Provide the (X, Y) coordinate of the cell's center where the given text is located.  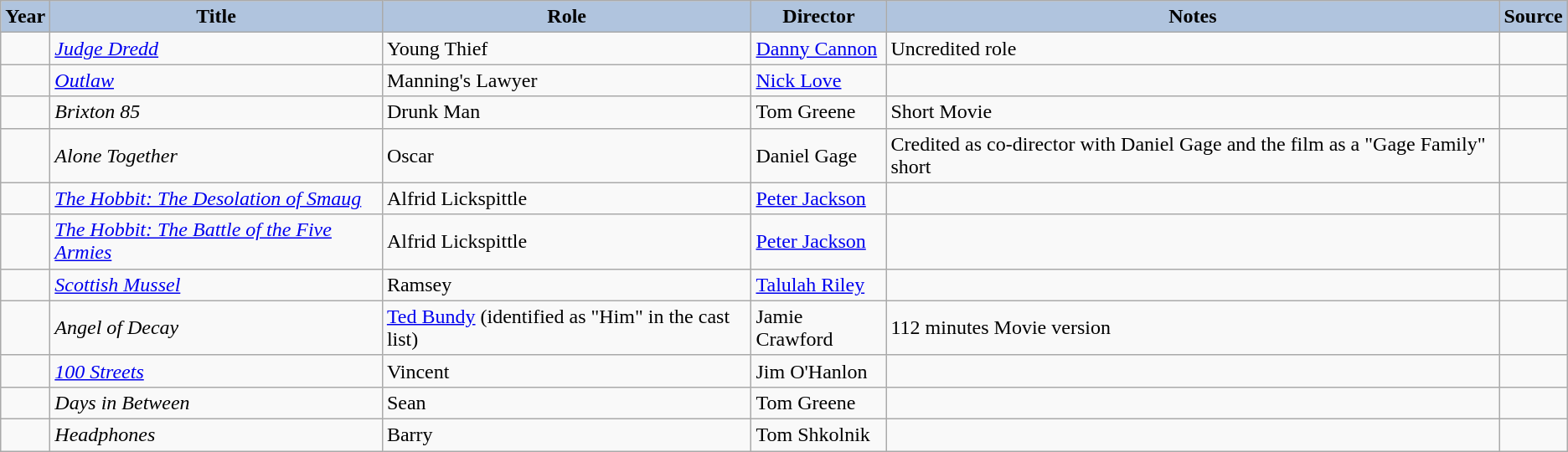
Jim O'Hanlon (819, 371)
Brixton 85 (216, 112)
Outlaw (216, 80)
Days in Between (216, 403)
100 Streets (216, 371)
Judge Dredd (216, 49)
Credited as co-director with Daniel Gage and the film as a "Gage Family" short (1193, 156)
Tom Shkolnik (819, 434)
The Hobbit: The Battle of the Five Armies (216, 241)
Oscar (566, 156)
Drunk Man (566, 112)
Uncredited role (1193, 49)
Talulah Riley (819, 285)
Barry (566, 434)
Year (25, 17)
112 minutes Movie version (1193, 328)
Scottish Mussel (216, 285)
Notes (1193, 17)
Ted Bundy (identified as "Him" in the cast list) (566, 328)
Nick Love (819, 80)
Title (216, 17)
Daniel Gage (819, 156)
Source (1533, 17)
Alone Together (216, 156)
Danny Cannon (819, 49)
Angel of Decay (216, 328)
Director (819, 17)
Manning's Lawyer (566, 80)
Young Thief (566, 49)
Jamie Crawford (819, 328)
Short Movie (1193, 112)
Sean (566, 403)
The Hobbit: The Desolation of Smaug (216, 198)
Ramsey (566, 285)
Vincent (566, 371)
Role (566, 17)
Headphones (216, 434)
